Return the [X, Y] coordinate for the center point of the cell that contains the specified text.  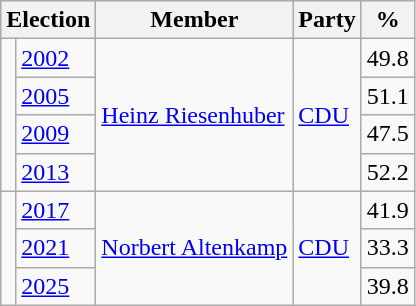
2005 [56, 96]
Member [194, 20]
2017 [56, 210]
Election [48, 20]
52.2 [388, 172]
39.8 [388, 286]
2025 [56, 286]
33.3 [388, 248]
Norbert Altenkamp [194, 248]
Heinz Riesenhuber [194, 115]
41.9 [388, 210]
51.1 [388, 96]
2002 [56, 58]
2021 [56, 248]
% [388, 20]
2009 [56, 134]
2013 [56, 172]
Party [327, 20]
49.8 [388, 58]
47.5 [388, 134]
